Capture the cell that displays the provided text and extract its (X, Y) central coordinate. 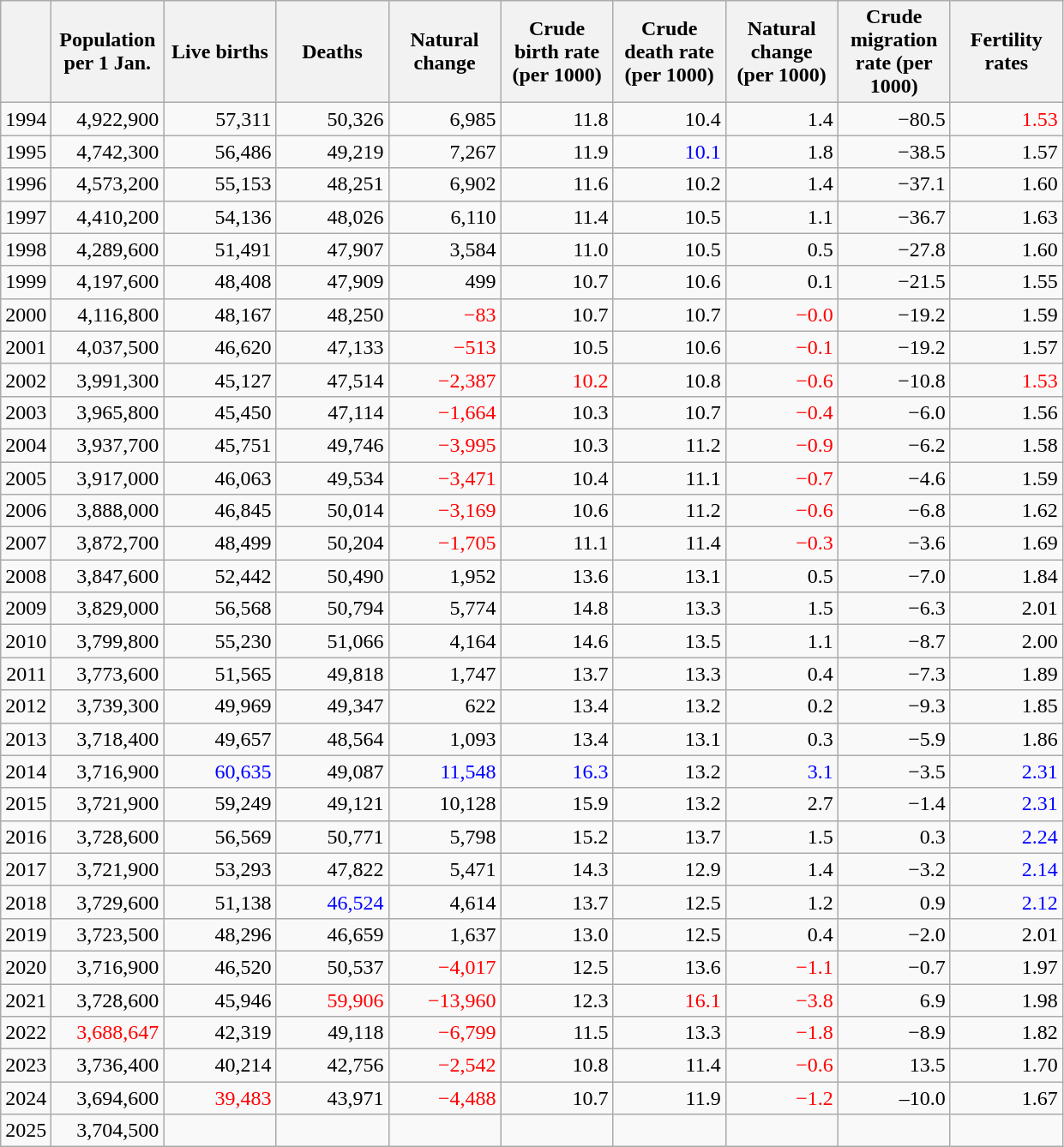
2.12 (1007, 902)
3,704,500 (108, 1131)
6.9 (893, 1000)
4,922,900 (108, 119)
50,537 (333, 967)
Natural change (444, 51)
4,116,800 (108, 315)
57,311 (219, 119)
11.0 (557, 249)
49,746 (333, 445)
52,442 (219, 576)
1,747 (444, 674)
45,946 (219, 1000)
Crude death rate (per 1000) (669, 51)
49,118 (333, 1033)
1.82 (1007, 1033)
56,486 (219, 152)
0.9 (893, 902)
6,902 (444, 184)
−5.9 (893, 739)
11,548 (444, 772)
3,799,800 (108, 641)
4,289,600 (108, 249)
3,917,000 (108, 477)
3,991,300 (108, 380)
55,153 (219, 184)
1.2 (782, 902)
−1,705 (444, 543)
49,657 (219, 739)
43,971 (333, 1098)
1996 (26, 184)
Population per 1 Jan. (108, 51)
1.62 (1007, 511)
2013 (26, 739)
1.97 (1007, 967)
46,524 (333, 902)
2016 (26, 837)
47,114 (333, 412)
46,063 (219, 477)
3,773,600 (108, 674)
−27.8 (893, 249)
2015 (26, 804)
6,985 (444, 119)
−38.5 (893, 152)
45,450 (219, 412)
−1.8 (782, 1033)
47,514 (333, 380)
1.56 (1007, 412)
4,410,200 (108, 217)
3,694,600 (108, 1098)
−6.3 (893, 609)
48,564 (333, 739)
1994 (26, 119)
54,136 (219, 217)
42,756 (333, 1066)
3,718,400 (108, 739)
−3,471 (444, 477)
2.7 (782, 804)
46,520 (219, 967)
48,167 (219, 315)
1.86 (1007, 739)
48,408 (219, 282)
11.6 (557, 184)
3,736,400 (108, 1066)
2024 (26, 1098)
12.3 (557, 1000)
45,751 (219, 445)
−1,664 (444, 412)
−0.1 (782, 347)
3,872,700 (108, 543)
−513 (444, 347)
2003 (26, 412)
−1.1 (782, 967)
14.3 (557, 869)
Crude birth rate (per 1000) (557, 51)
−3.6 (893, 543)
48,250 (333, 315)
−2,542 (444, 1066)
1.98 (1007, 1000)
5,774 (444, 609)
2014 (26, 772)
−1.4 (893, 804)
3,888,000 (108, 511)
2010 (26, 641)
−8.7 (893, 641)
14.6 (557, 641)
−8.9 (893, 1033)
49,121 (333, 804)
2023 (26, 1066)
4,164 (444, 641)
2009 (26, 609)
2000 (26, 315)
51,491 (219, 249)
1.55 (1007, 282)
1,093 (444, 739)
−3.2 (893, 869)
1,952 (444, 576)
−6.2 (893, 445)
−7.0 (893, 576)
−0.9 (782, 445)
−80.5 (893, 119)
13.0 (557, 934)
622 (444, 706)
60,635 (219, 772)
−83 (444, 315)
47,822 (333, 869)
50,204 (333, 543)
3,584 (444, 249)
2005 (26, 477)
2019 (26, 934)
−10.8 (893, 380)
2008 (26, 576)
59,906 (333, 1000)
4,742,300 (108, 152)
−4.6 (893, 477)
2020 (26, 967)
16.3 (557, 772)
50,326 (333, 119)
4,197,600 (108, 282)
15.9 (557, 804)
6,110 (444, 217)
49,219 (333, 152)
51,565 (219, 674)
2004 (26, 445)
−2.0 (893, 934)
3,937,700 (108, 445)
11.5 (557, 1033)
42,319 (219, 1033)
48,026 (333, 217)
−37.1 (893, 184)
−0.4 (782, 412)
47,133 (333, 347)
10.1 (669, 152)
2001 (26, 347)
2007 (26, 543)
46,845 (219, 511)
3,739,300 (108, 706)
3,723,500 (108, 934)
48,251 (333, 184)
3.1 (782, 772)
1.8 (782, 152)
−13,960 (444, 1000)
2022 (26, 1033)
1998 (26, 249)
Fertility rates (1007, 51)
50,771 (333, 837)
Deaths (333, 51)
12.9 (669, 869)
1.63 (1007, 217)
16.1 (669, 1000)
10,128 (444, 804)
3,847,600 (108, 576)
56,569 (219, 837)
2021 (26, 1000)
11.8 (557, 119)
1.67 (1007, 1098)
48,296 (219, 934)
−3.5 (893, 772)
50,794 (333, 609)
1.69 (1007, 543)
56,568 (219, 609)
−6.8 (893, 511)
4,037,500 (108, 347)
40,214 (219, 1066)
Live births (219, 51)
45,127 (219, 380)
2025 (26, 1131)
4,614 (444, 902)
−9.3 (893, 706)
53,293 (219, 869)
50,490 (333, 576)
3,688,647 (108, 1033)
−3,995 (444, 445)
0.1 (782, 282)
−36.7 (893, 217)
1995 (26, 152)
−3.8 (782, 1000)
1.85 (1007, 706)
2012 (26, 706)
2017 (26, 869)
3,965,800 (108, 412)
50,014 (333, 511)
2.00 (1007, 641)
51,066 (333, 641)
5,471 (444, 869)
1.84 (1007, 576)
−6.0 (893, 412)
55,230 (219, 641)
−3,169 (444, 511)
499 (444, 282)
49,818 (333, 674)
−0.0 (782, 315)
1997 (26, 217)
47,909 (333, 282)
−7.3 (893, 674)
46,620 (219, 347)
49,969 (219, 706)
14.8 (557, 609)
Natural change (per 1000) (782, 51)
48,499 (219, 543)
2018 (26, 902)
47,907 (333, 249)
3,829,000 (108, 609)
0.2 (782, 706)
59,249 (219, 804)
5,798 (444, 837)
7,267 (444, 152)
1,637 (444, 934)
2011 (26, 674)
2.24 (1007, 837)
46,659 (333, 934)
2002 (26, 380)
1.89 (1007, 674)
2.14 (1007, 869)
4,573,200 (108, 184)
–10.0 (893, 1098)
49,087 (333, 772)
−6,799 (444, 1033)
1.70 (1007, 1066)
−0.3 (782, 543)
3,729,600 (108, 902)
−4,488 (444, 1098)
49,347 (333, 706)
−4,017 (444, 967)
−1.2 (782, 1098)
39,483 (219, 1098)
51,138 (219, 902)
−2,387 (444, 380)
1.58 (1007, 445)
−21.5 (893, 282)
2006 (26, 511)
49,534 (333, 477)
1999 (26, 282)
Crude migration rate (per 1000) (893, 51)
15.2 (557, 837)
